Extract the [X, Y] coordinate from the center of the cell holding the provided text.  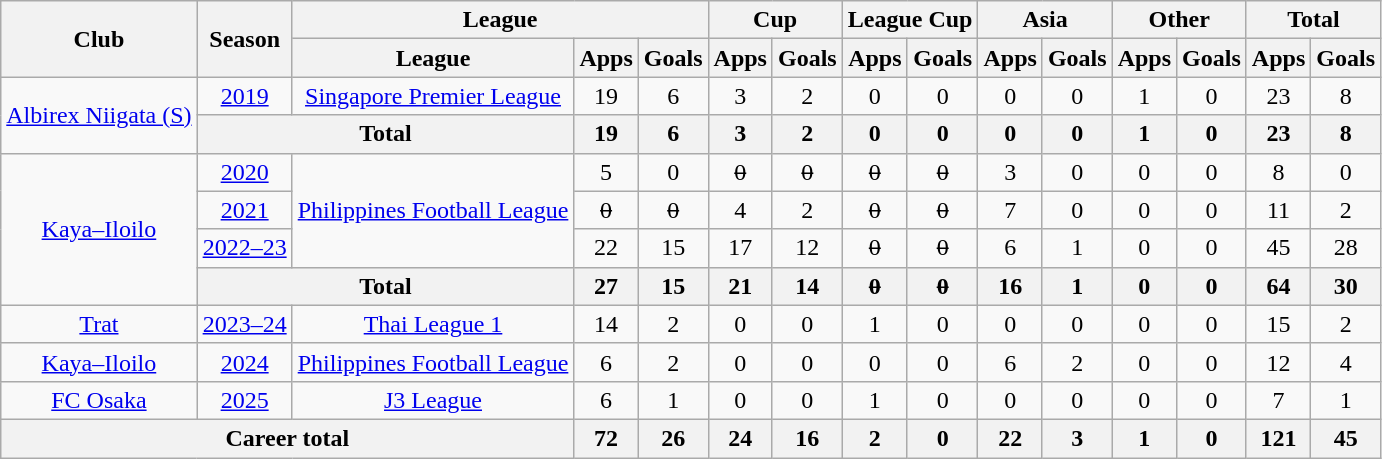
28 [1346, 248]
Albirex Niigata (S) [99, 115]
Singapore Premier League [433, 96]
Trat [99, 324]
2019 [244, 96]
Club [99, 39]
5 [606, 172]
27 [606, 286]
2022–23 [244, 248]
64 [1278, 286]
FC Osaka [99, 400]
Career total [288, 438]
2023–24 [244, 324]
2024 [244, 362]
21 [740, 286]
72 [606, 438]
Asia [1045, 20]
30 [1346, 286]
Other [1179, 20]
League Cup [910, 20]
2025 [244, 400]
J3 League [433, 400]
Season [244, 39]
2020 [244, 172]
Thai League 1 [433, 324]
17 [740, 248]
11 [1278, 210]
26 [673, 438]
24 [740, 438]
2021 [244, 210]
Cup [775, 20]
121 [1278, 438]
